Output the [x, y] coordinate of the center of the cell containing the given text.  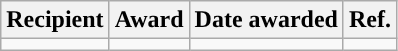
Date awarded [266, 20]
Recipient [55, 20]
Award [149, 20]
Ref. [370, 20]
